Provide the [X, Y] coordinate of the cell's center where the given text is located.  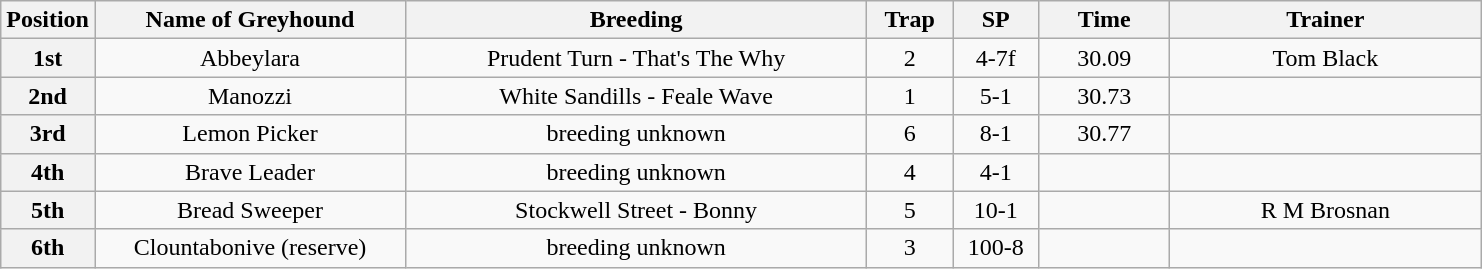
8-1 [996, 134]
R M Brosnan [1326, 210]
1st [48, 58]
Brave Leader [250, 172]
Stockwell Street - Bonny [636, 210]
30.77 [1104, 134]
Trap [910, 20]
2 [910, 58]
30.73 [1104, 96]
Clountabonive (reserve) [250, 248]
Tom Black [1326, 58]
4th [48, 172]
100-8 [996, 248]
Position [48, 20]
3rd [48, 134]
Breeding [636, 20]
White Sandills - Feale Wave [636, 96]
Manozzi [250, 96]
4-1 [996, 172]
3 [910, 248]
Prudent Turn - That's The Why [636, 58]
5 [910, 210]
Abbeylara [250, 58]
1 [910, 96]
SP [996, 20]
6th [48, 248]
4 [910, 172]
2nd [48, 96]
Trainer [1326, 20]
6 [910, 134]
Bread Sweeper [250, 210]
5th [48, 210]
Time [1104, 20]
10-1 [996, 210]
30.09 [1104, 58]
4-7f [996, 58]
5-1 [996, 96]
Lemon Picker [250, 134]
Name of Greyhound [250, 20]
